Identify which cell holds the provided text, then report its (X, Y) central coordinate. 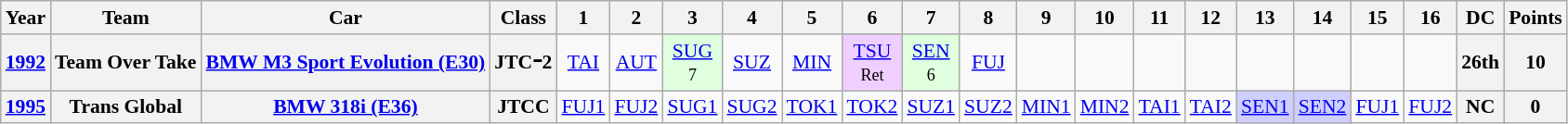
SUZ1 (931, 107)
TAI (583, 63)
2 (635, 18)
SUG1 (692, 107)
15 (1377, 18)
BMW M3 Sport Evolution (E30) (346, 63)
3 (692, 18)
8 (988, 18)
4 (751, 18)
AUT (635, 63)
NC (1481, 107)
13 (1265, 18)
SEN1 (1265, 107)
MIN (812, 63)
SUG2 (751, 107)
Car (346, 18)
MIN1 (1046, 107)
7 (931, 18)
SEN6 (931, 63)
14 (1323, 18)
TOK2 (871, 107)
Points (1535, 18)
Team Over Take (125, 63)
1995 (26, 107)
11 (1159, 18)
9 (1046, 18)
Year (26, 18)
Class (523, 18)
16 (1431, 18)
1992 (26, 63)
DC (1481, 18)
SUG7 (692, 63)
TAI2 (1211, 107)
JTCｰ2 (523, 63)
Trans Global (125, 107)
BMW 318i (E36) (346, 107)
SUZ2 (988, 107)
5 (812, 18)
MIN2 (1105, 107)
SEN2 (1323, 107)
0 (1535, 107)
6 (871, 18)
12 (1211, 18)
26th (1481, 63)
1 (583, 18)
TSURet (871, 63)
FUJ (988, 63)
JTCC (523, 107)
SUZ (751, 63)
TOK1 (812, 107)
Team (125, 18)
TAI1 (1159, 107)
